Identify which cell holds the provided text, then report its [x, y] central coordinate. 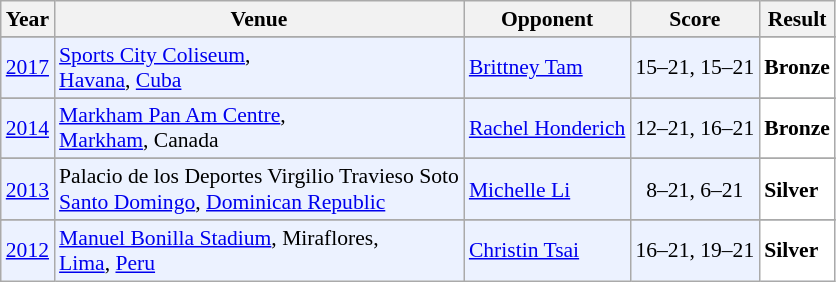
2013 [28, 190]
Christin Tsai [548, 250]
Palacio de los Deportes Virgilio Travieso SotoSanto Domingo, Dominican Republic [259, 190]
Score [694, 19]
Venue [259, 19]
12–21, 16–21 [694, 128]
8–21, 6–21 [694, 190]
Opponent [548, 19]
2014 [28, 128]
Michelle Li [548, 190]
Result [797, 19]
2017 [28, 68]
15–21, 15–21 [694, 68]
Year [28, 19]
Sports City Coliseum,Havana, Cuba [259, 68]
2012 [28, 250]
Brittney Tam [548, 68]
Manuel Bonilla Stadium, Miraflores,Lima, Peru [259, 250]
Rachel Honderich [548, 128]
16–21, 19–21 [694, 250]
Markham Pan Am Centre,Markham, Canada [259, 128]
